Determine the (X, Y) coordinate at the center of the cell enclosing the given text.  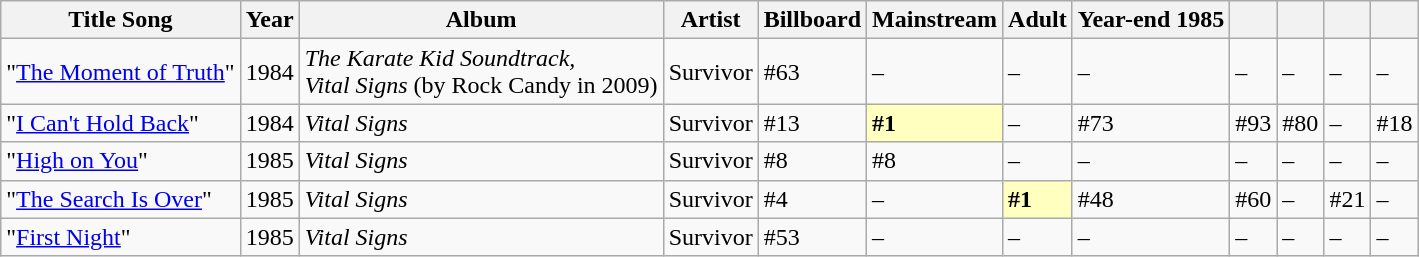
Mainstream (935, 20)
#73 (1151, 123)
#21 (1348, 199)
Album (481, 20)
#4 (812, 199)
#13 (812, 123)
#53 (812, 237)
#80 (1300, 123)
Artist (710, 20)
"I Can't Hold Back" (120, 123)
#63 (812, 72)
#48 (1151, 199)
Adult (1038, 20)
"High on You" (120, 161)
The Karate Kid Soundtrack,Vital Signs (by Rock Candy in 2009) (481, 72)
"The Search Is Over" (120, 199)
#18 (1394, 123)
Billboard (812, 20)
#93 (1254, 123)
Year-end 1985 (1151, 20)
#60 (1254, 199)
Title Song (120, 20)
"First Night" (120, 237)
Year (270, 20)
"The Moment of Truth" (120, 72)
